Scan for the cell matching the given text and deliver its [X, Y] coordinate at center. 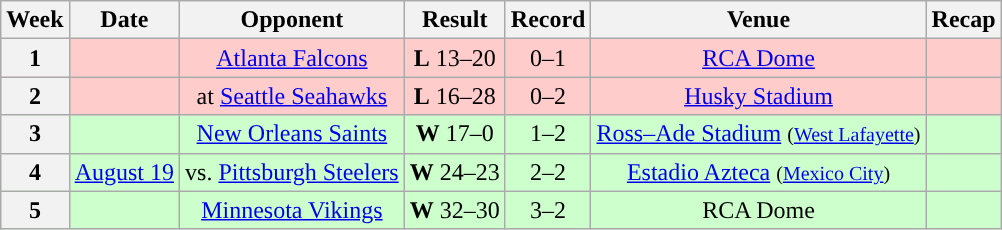
Estadio Azteca (Mexico City) [758, 172]
Opponent [292, 20]
1 [35, 58]
0–2 [548, 96]
3 [35, 134]
Atlanta Falcons [292, 58]
Result [454, 20]
Venue [758, 20]
W 17–0 [454, 134]
August 19 [124, 172]
L 13–20 [454, 58]
Minnesota Vikings [292, 210]
5 [35, 210]
Ross–Ade Stadium (West Lafayette) [758, 134]
L 16–28 [454, 96]
Record [548, 20]
4 [35, 172]
2–2 [548, 172]
W 32–30 [454, 210]
at Seattle Seahawks [292, 96]
Week [35, 20]
Date [124, 20]
0–1 [548, 58]
Husky Stadium [758, 96]
3–2 [548, 210]
New Orleans Saints [292, 134]
vs. Pittsburgh Steelers [292, 172]
Recap [964, 20]
W 24–23 [454, 172]
1–2 [548, 134]
2 [35, 96]
